Locate the cell with the specified text and output its [x, y] center coordinate. 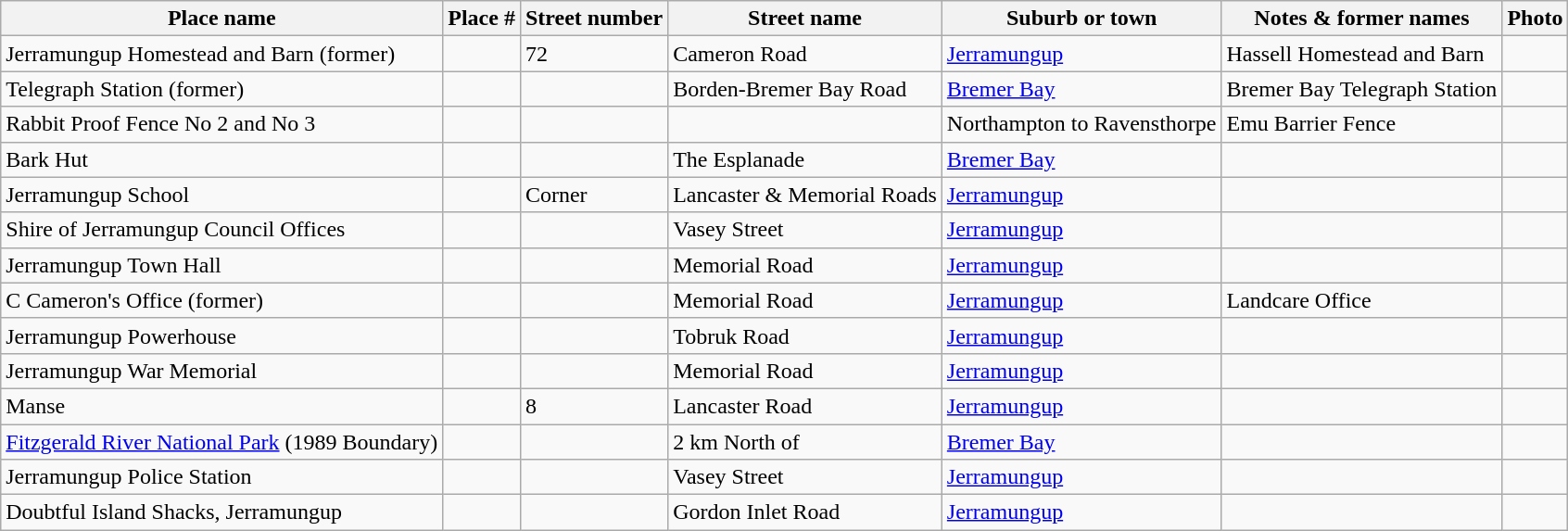
Fitzgerald River National Park (1989 Boundary) [222, 442]
2 km North of [805, 442]
Notes & former names [1362, 19]
Telegraph Station (former) [222, 89]
Tobruk Road [805, 335]
Place name [222, 19]
72 [593, 54]
Borden-Bremer Bay Road [805, 89]
Bremer Bay Telegraph Station [1362, 89]
Manse [222, 406]
Shire of Jerramungup Council Offices [222, 230]
Street number [593, 19]
Place # [482, 19]
Landcare Office [1362, 300]
Lancaster & Memorial Roads [805, 195]
8 [593, 406]
Gordon Inlet Road [805, 512]
Suburb or town [1081, 19]
Jerramungup Police Station [222, 477]
Rabbit Proof Fence No 2 and No 3 [222, 124]
Jerramungup Homestead and Barn (former) [222, 54]
Street name [805, 19]
C Cameron's Office (former) [222, 300]
Jerramungup Powerhouse [222, 335]
Hassell Homestead and Barn [1362, 54]
Bark Hut [222, 159]
Northampton to Ravensthorpe [1081, 124]
Cameron Road [805, 54]
The Esplanade [805, 159]
Lancaster Road [805, 406]
Jerramungup Town Hall [222, 265]
Emu Barrier Fence [1362, 124]
Photo [1535, 19]
Jerramungup War Memorial [222, 371]
Corner [593, 195]
Doubtful Island Shacks, Jerramungup [222, 512]
Jerramungup School [222, 195]
